Extract the [X, Y] coordinate from the center of the cell holding the provided text.  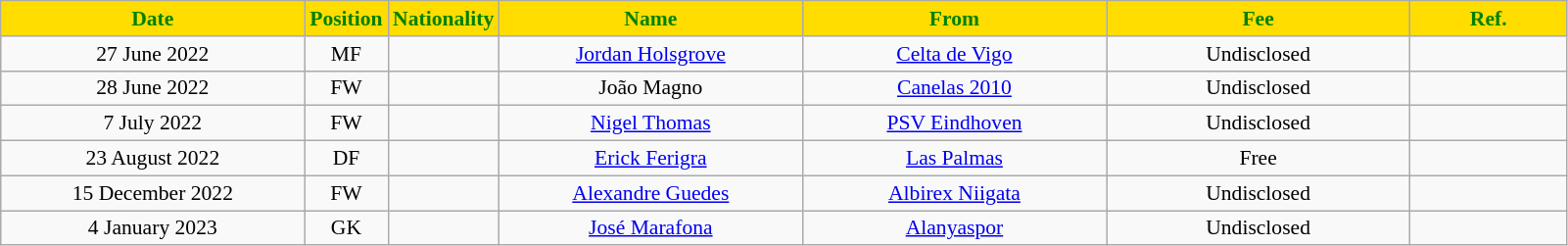
José Marafona [650, 228]
Position [347, 19]
Name [650, 19]
15 December 2022 [153, 193]
Canelas 2010 [954, 88]
PSV Eindhoven [954, 123]
Nigel Thomas [650, 123]
João Magno [650, 88]
Fee [1259, 19]
4 January 2023 [153, 228]
From [954, 19]
Free [1259, 159]
MF [347, 54]
23 August 2022 [153, 159]
Jordan Holsgrove [650, 54]
Ref. [1489, 19]
28 June 2022 [153, 88]
Celta de Vigo [954, 54]
Date [153, 19]
Albirex Niigata [954, 193]
Alexandre Guedes [650, 193]
7 July 2022 [153, 123]
27 June 2022 [153, 54]
GK [347, 228]
Erick Ferigra [650, 159]
Nationality [443, 19]
Alanyaspor [954, 228]
Las Palmas [954, 159]
DF [347, 159]
